Output the (X, Y) coordinate of the center of the cell containing the given text.  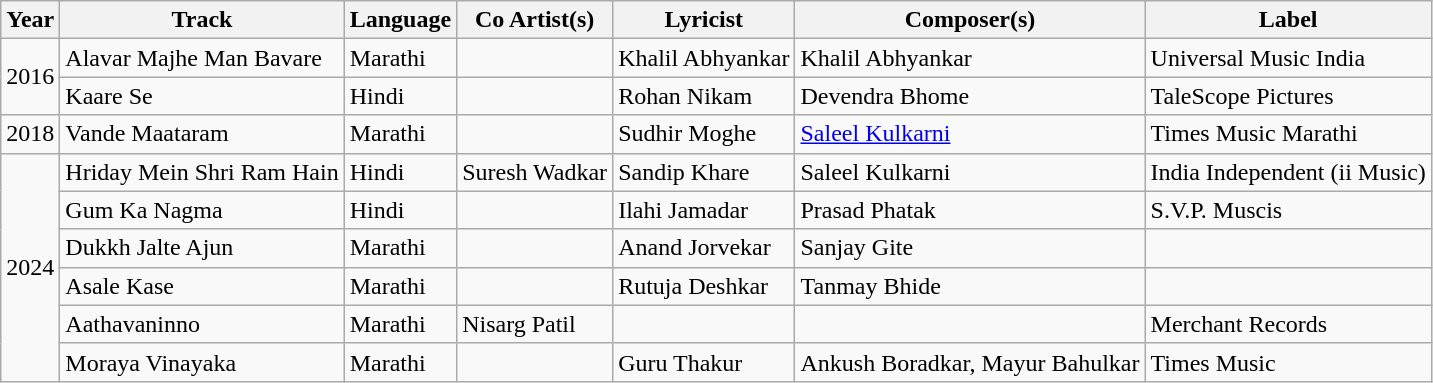
Gum Ka Nagma (202, 210)
Co Artist(s) (535, 20)
Dukkh Jalte Ajun (202, 248)
2016 (30, 77)
Language (400, 20)
Anand Jorvekar (704, 248)
Vande Maataram (202, 134)
Rohan Nikam (704, 96)
Hriday Mein Shri Ram Hain (202, 172)
Aathavaninno (202, 324)
Ankush Boradkar, Mayur Bahulkar (970, 362)
Track (202, 20)
Sanjay Gite (970, 248)
Label (1288, 20)
Year (30, 20)
Times Music Marathi (1288, 134)
Suresh Wadkar (535, 172)
Composer(s) (970, 20)
Sudhir Moghe (704, 134)
Kaare Se (202, 96)
Guru Thakur (704, 362)
Devendra Bhome (970, 96)
Tanmay Bhide (970, 286)
Lyricist (704, 20)
2018 (30, 134)
Ilahi Jamadar (704, 210)
Universal Music India (1288, 58)
Times Music (1288, 362)
Alavar Majhe Man Bavare (202, 58)
S.V.P. Muscis (1288, 210)
TaleScope Pictures (1288, 96)
Sandip Khare (704, 172)
Asale Kase (202, 286)
India Independent (ii Music) (1288, 172)
Prasad Phatak (970, 210)
2024 (30, 267)
Merchant Records (1288, 324)
Nisarg Patil (535, 324)
Moraya Vinayaka (202, 362)
Rutuja Deshkar (704, 286)
